Extract the (X, Y) coordinate from the center of the cell holding the provided text.  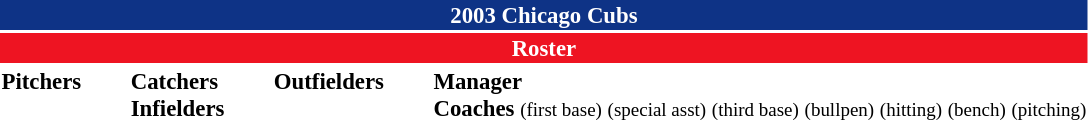
2003 Chicago Cubs (544, 15)
Roster (544, 48)
